Scan for the cell matching the given text and deliver its [X, Y] coordinate at center. 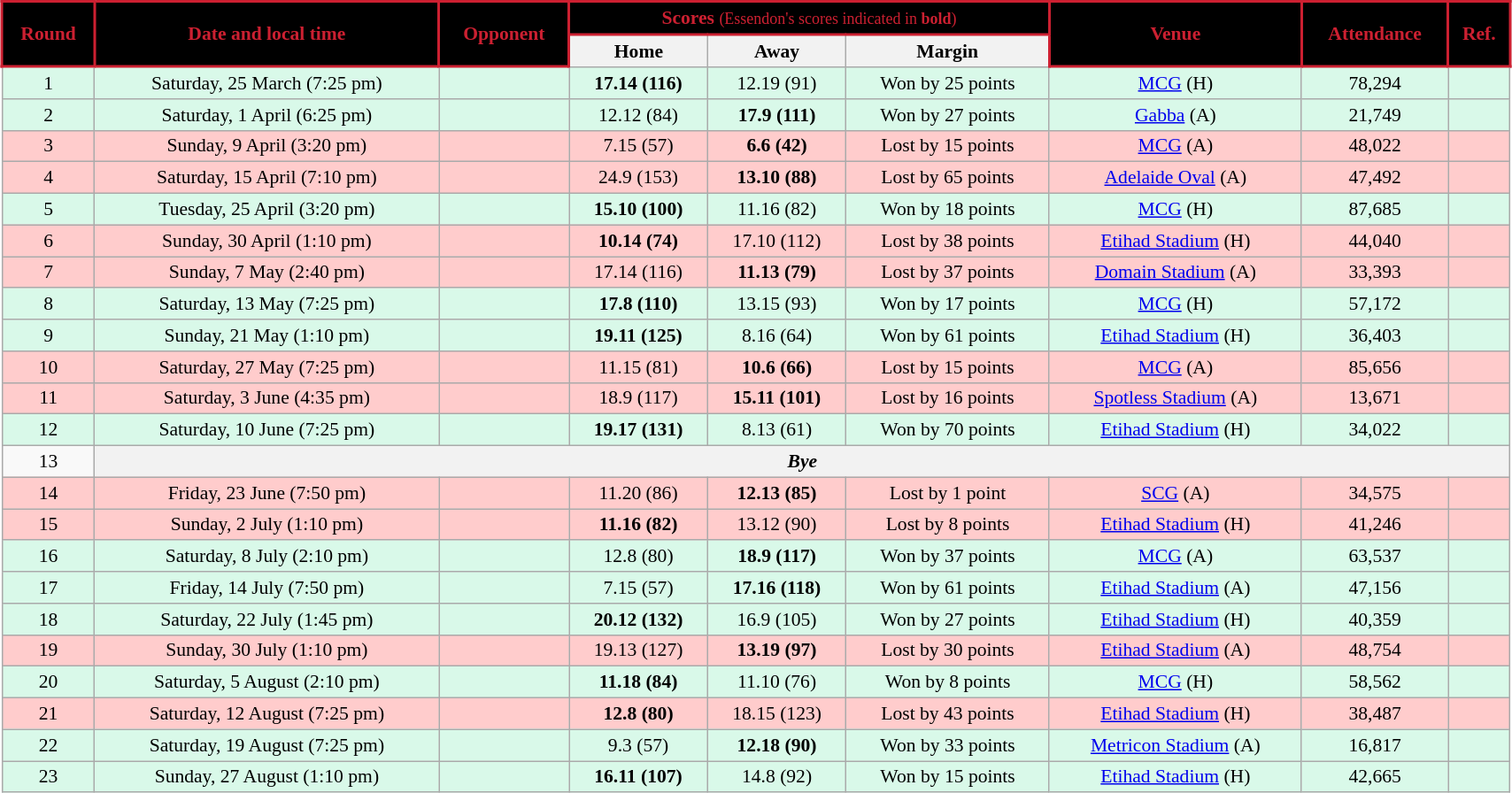
14.8 (92) [777, 777]
Spotless Stadium (A) [1176, 398]
9.3 (57) [639, 745]
17.16 (118) [777, 588]
6.6 (42) [777, 146]
Saturday, 25 March (7:25 pm) [267, 82]
Saturday, 3 June (4:35 pm) [267, 398]
19 [48, 651]
18 [48, 620]
Friday, 23 June (7:50 pm) [267, 493]
Lost by 1 point [947, 493]
Away [777, 50]
Ref. [1479, 35]
17.10 (112) [777, 241]
8.16 (64) [777, 335]
6 [48, 241]
48,754 [1374, 651]
13 [48, 462]
Saturday, 27 May (7:25 pm) [267, 367]
Won by 17 points [947, 304]
Won by 33 points [947, 745]
63,537 [1374, 557]
15 [48, 525]
Round [48, 35]
14 [48, 493]
41,246 [1374, 525]
Scores (Essendon's scores indicated in bold) [809, 18]
13.19 (97) [777, 651]
Sunday, 2 July (1:10 pm) [267, 525]
Saturday, 5 August (2:10 pm) [267, 682]
8.13 (61) [777, 430]
Venue [1176, 35]
38,487 [1374, 714]
19.13 (127) [639, 651]
4 [48, 178]
Metricon Stadium (A) [1176, 745]
Sunday, 9 April (3:20 pm) [267, 146]
Won by 37 points [947, 557]
Sunday, 21 May (1:10 pm) [267, 335]
Adelaide Oval (A) [1176, 178]
10.6 (66) [777, 367]
2 [48, 115]
Lost by 43 points [947, 714]
Sunday, 7 May (2:40 pm) [267, 273]
12 [48, 430]
20 [48, 682]
42,665 [1374, 777]
10.14 (74) [639, 241]
16.9 (105) [777, 620]
17.9 (111) [777, 115]
Attendance [1374, 35]
34,575 [1374, 493]
11 [48, 398]
48,022 [1374, 146]
58,562 [1374, 682]
Friday, 14 July (7:50 pm) [267, 588]
10 [48, 367]
Saturday, 22 July (1:45 pm) [267, 620]
18.15 (123) [777, 714]
24.9 (153) [639, 178]
11.20 (86) [639, 493]
21,749 [1374, 115]
1 [48, 82]
78,294 [1374, 82]
9 [48, 335]
Saturday, 1 April (6:25 pm) [267, 115]
Domain Stadium (A) [1176, 273]
16.11 (107) [639, 777]
40,359 [1374, 620]
13,671 [1374, 398]
Lost by 38 points [947, 241]
Saturday, 10 June (7:25 pm) [267, 430]
23 [48, 777]
17 [48, 588]
12.13 (85) [777, 493]
15.10 (100) [639, 210]
21 [48, 714]
Opponent [505, 35]
Gabba (A) [1176, 115]
Bye [802, 462]
47,492 [1374, 178]
20.12 (132) [639, 620]
Sunday, 27 August (1:10 pm) [267, 777]
Lost by 8 points [947, 525]
33,393 [1374, 273]
17.8 (110) [639, 304]
13.12 (90) [777, 525]
Saturday, 13 May (7:25 pm) [267, 304]
Margin [947, 50]
Saturday, 8 July (2:10 pm) [267, 557]
57,172 [1374, 304]
8 [48, 304]
11.15 (81) [639, 367]
Won by 18 points [947, 210]
85,656 [1374, 367]
Saturday, 19 August (7:25 pm) [267, 745]
Date and local time [267, 35]
16,817 [1374, 745]
Tuesday, 25 April (3:20 pm) [267, 210]
44,040 [1374, 241]
Lost by 16 points [947, 398]
Won by 70 points [947, 430]
13.15 (93) [777, 304]
Won by 25 points [947, 82]
19.11 (125) [639, 335]
11.13 (79) [777, 273]
Won by 15 points [947, 777]
19.17 (131) [639, 430]
15.11 (101) [777, 398]
11.18 (84) [639, 682]
34,022 [1374, 430]
Saturday, 12 August (7:25 pm) [267, 714]
11.10 (76) [777, 682]
7 [48, 273]
Sunday, 30 July (1:10 pm) [267, 651]
Lost by 37 points [947, 273]
87,685 [1374, 210]
16 [48, 557]
13.10 (88) [777, 178]
47,156 [1374, 588]
SCG (A) [1176, 493]
22 [48, 745]
5 [48, 210]
12.19 (91) [777, 82]
Lost by 30 points [947, 651]
36,403 [1374, 335]
Home [639, 50]
Saturday, 15 April (7:10 pm) [267, 178]
Lost by 65 points [947, 178]
Sunday, 30 April (1:10 pm) [267, 241]
12.18 (90) [777, 745]
3 [48, 146]
Won by 8 points [947, 682]
12.12 (84) [639, 115]
